Extract the (x, y) coordinate from the center of the cell holding the provided text.  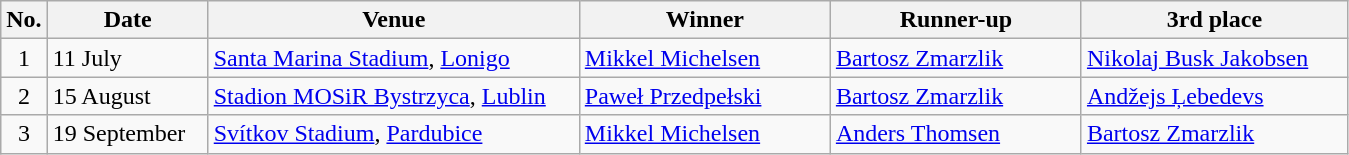
19 September (128, 134)
Date (128, 20)
Andžejs Ļebedevs (1214, 96)
Runner-up (956, 20)
Venue (394, 20)
2 (24, 96)
11 July (128, 58)
Paweł Przedpełski (704, 96)
3rd place (1214, 20)
No. (24, 20)
15 August (128, 96)
1 (24, 58)
Anders Thomsen (956, 134)
Winner (704, 20)
Svítkov Stadium, Pardubice (394, 134)
Nikolaj Busk Jakobsen (1214, 58)
Stadion MOSiR Bystrzyca, Lublin (394, 96)
3 (24, 134)
Santa Marina Stadium, Lonigo (394, 58)
